For the text-containing cell, return its midpoint in (x, y) coordinate format. 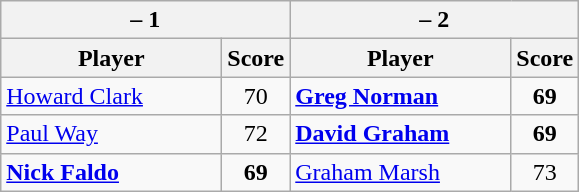
– 2 (434, 20)
Howard Clark (112, 96)
73 (545, 172)
Graham Marsh (400, 172)
– 1 (146, 20)
Paul Way (112, 134)
Nick Faldo (112, 172)
70 (256, 96)
David Graham (400, 134)
72 (256, 134)
Greg Norman (400, 96)
